Identify which cell holds the provided text, then report its (X, Y) central coordinate. 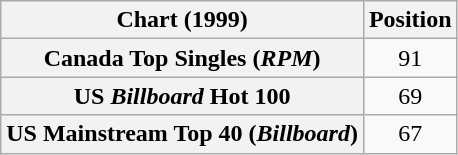
Position (410, 20)
67 (410, 134)
US Mainstream Top 40 (Billboard) (182, 134)
69 (410, 96)
91 (410, 58)
Chart (1999) (182, 20)
Canada Top Singles (RPM) (182, 58)
US Billboard Hot 100 (182, 96)
